Return (X, Y) of the center of cell containing provided text 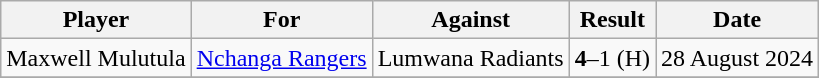
For (282, 20)
Lumwana Radiants (470, 58)
Player (96, 20)
Nchanga Rangers (282, 58)
4–1 (H) (612, 58)
Result (612, 20)
28 August 2024 (738, 58)
Maxwell Mulutula (96, 58)
Date (738, 20)
Against (470, 20)
